Pinpoint the cell where the given text exists, returning its (x, y) midpoint coordinate. 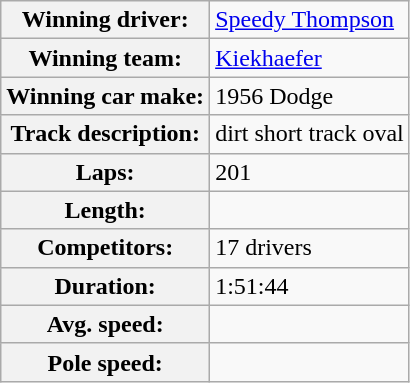
Winning driver: (106, 20)
201 (310, 172)
Avg. speed: (106, 324)
Duration: (106, 286)
Competitors: (106, 248)
1956 Dodge (310, 96)
Winning car make: (106, 96)
Laps: (106, 172)
Kiekhaefer (310, 58)
Pole speed: (106, 362)
Speedy Thompson (310, 20)
Winning team: (106, 58)
17 drivers (310, 248)
Track description: (106, 134)
1:51:44 (310, 286)
dirt short track oval (310, 134)
Length: (106, 210)
